Search for the cell housing the specified text and yield its [X, Y] center coordinate. 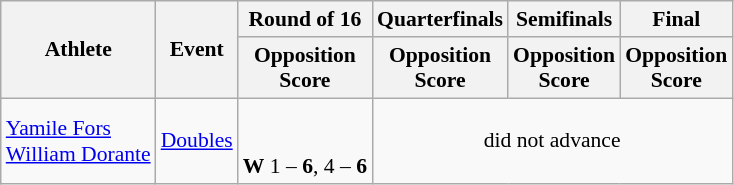
Final [676, 19]
Quarterfinals [440, 19]
Event [197, 50]
Doubles [197, 142]
Yamile ForsWilliam Dorante [78, 142]
Round of 16 [305, 19]
did not advance [552, 142]
W 1 – 6, 4 – 6 [305, 142]
Semifinals [564, 19]
Athlete [78, 50]
